Find where the given text appears and provide that cell's center as (X, Y) coordinate. 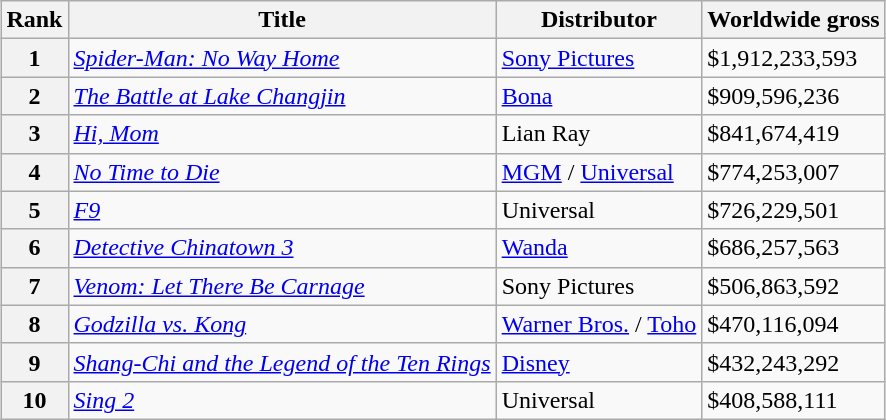
9 (34, 362)
$432,243,292 (794, 362)
Sing 2 (282, 400)
No Time to Die (282, 172)
6 (34, 248)
Distributor (599, 20)
$774,253,007 (794, 172)
Worldwide gross (794, 20)
Lian Ray (599, 134)
Rank (34, 20)
Detective Chinatown 3 (282, 248)
5 (34, 210)
8 (34, 324)
Spider-Man: No Way Home (282, 58)
The Battle at Lake Changjin (282, 96)
Disney (599, 362)
$506,863,592 (794, 286)
$408,588,111 (794, 400)
Shang-Chi and the Legend of the Ten Rings (282, 362)
Bona (599, 96)
4 (34, 172)
$686,257,563 (794, 248)
Title (282, 20)
F9 (282, 210)
Venom: Let There Be Carnage (282, 286)
$1,912,233,593 (794, 58)
MGM / Universal (599, 172)
7 (34, 286)
$909,596,236 (794, 96)
10 (34, 400)
Godzilla vs. Kong (282, 324)
1 (34, 58)
Hi, Mom (282, 134)
2 (34, 96)
$470,116,094 (794, 324)
$726,229,501 (794, 210)
Warner Bros. / Toho (599, 324)
3 (34, 134)
$841,674,419 (794, 134)
Wanda (599, 248)
